Return the [X, Y] coordinate for the center point of the cell that contains the specified text.  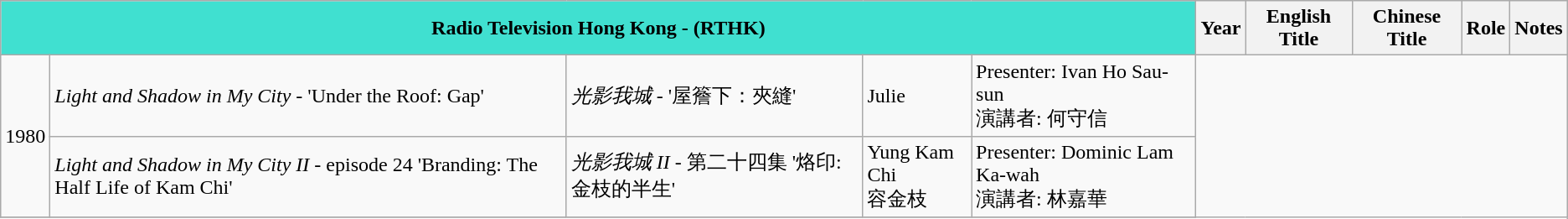
Chinese Title [1407, 29]
1980 [25, 136]
光影我城 - '屋簷下：夾縫' [714, 96]
Light and Shadow in My City - 'Under the Roof: Gap' [308, 96]
光影我城 II - 第二十四集 '烙印: 金枝的半生' [714, 176]
Presenter: Dominic Lam Ka-wah 演講者: 林嘉華 [1084, 176]
Notes [1539, 29]
Presenter: Ivan Ho Sau-sun演講者: 何守信 [1084, 96]
Yung Kam Chi容金枝 [917, 176]
Year [1221, 29]
Julie [917, 96]
Radio Television Hong Kong - (RTHK) [598, 29]
Role [1486, 29]
Light and Shadow in My City II - episode 24 'Branding: The Half Life of Kam Chi' [308, 176]
English Title [1298, 29]
